Output the [x, y] coordinate of the center of the cell containing the given text.  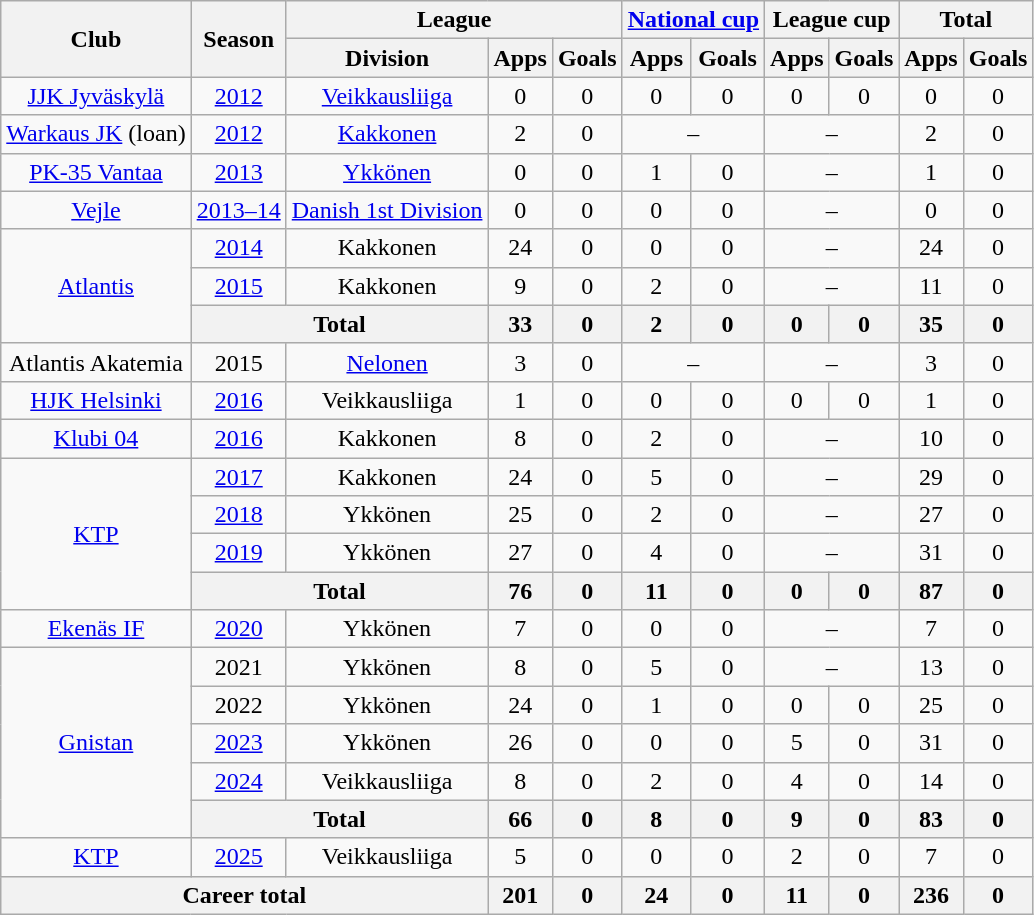
2013–14 [238, 210]
2025 [238, 857]
2013 [238, 172]
2022 [238, 705]
Division [387, 58]
2024 [238, 781]
Club [96, 39]
2014 [238, 248]
201 [520, 895]
2018 [238, 515]
2019 [238, 553]
10 [931, 438]
13 [931, 667]
83 [931, 819]
Danish 1st Division [387, 210]
2023 [238, 743]
236 [931, 895]
League [454, 20]
HJK Helsinki [96, 400]
Gnistan [96, 743]
Ekenäs IF [96, 629]
Atlantis [96, 286]
Warkaus JK (loan) [96, 134]
Nelonen [387, 362]
Atlantis Akatemia [96, 362]
76 [520, 591]
PK-35 Vantaa [96, 172]
29 [931, 477]
JJK Jyväskylä [96, 96]
National cup [693, 20]
League cup [832, 20]
2021 [238, 667]
35 [931, 324]
2017 [238, 477]
33 [520, 324]
66 [520, 819]
2020 [238, 629]
Klubi 04 [96, 438]
26 [520, 743]
87 [931, 591]
Season [238, 39]
Career total [244, 895]
Vejle [96, 210]
14 [931, 781]
